Identify which cell holds the provided text, then report its [X, Y] central coordinate. 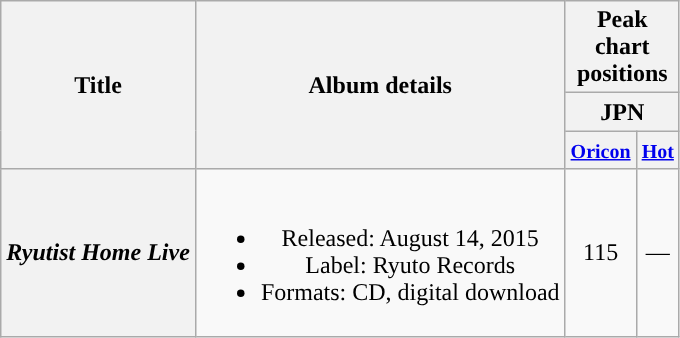
Album details [380, 85]
JPN [622, 112]
— [658, 252]
Hot [658, 150]
Oricon [600, 150]
Title [98, 85]
115 [600, 252]
Peak chart positions [622, 47]
Released: August 14, 2015Label: Ryuto RecordsFormats: CD, digital download [380, 252]
Ryutist Home Live [98, 252]
